Determine the [X, Y] coordinate at the center of the cell enclosing the given text.  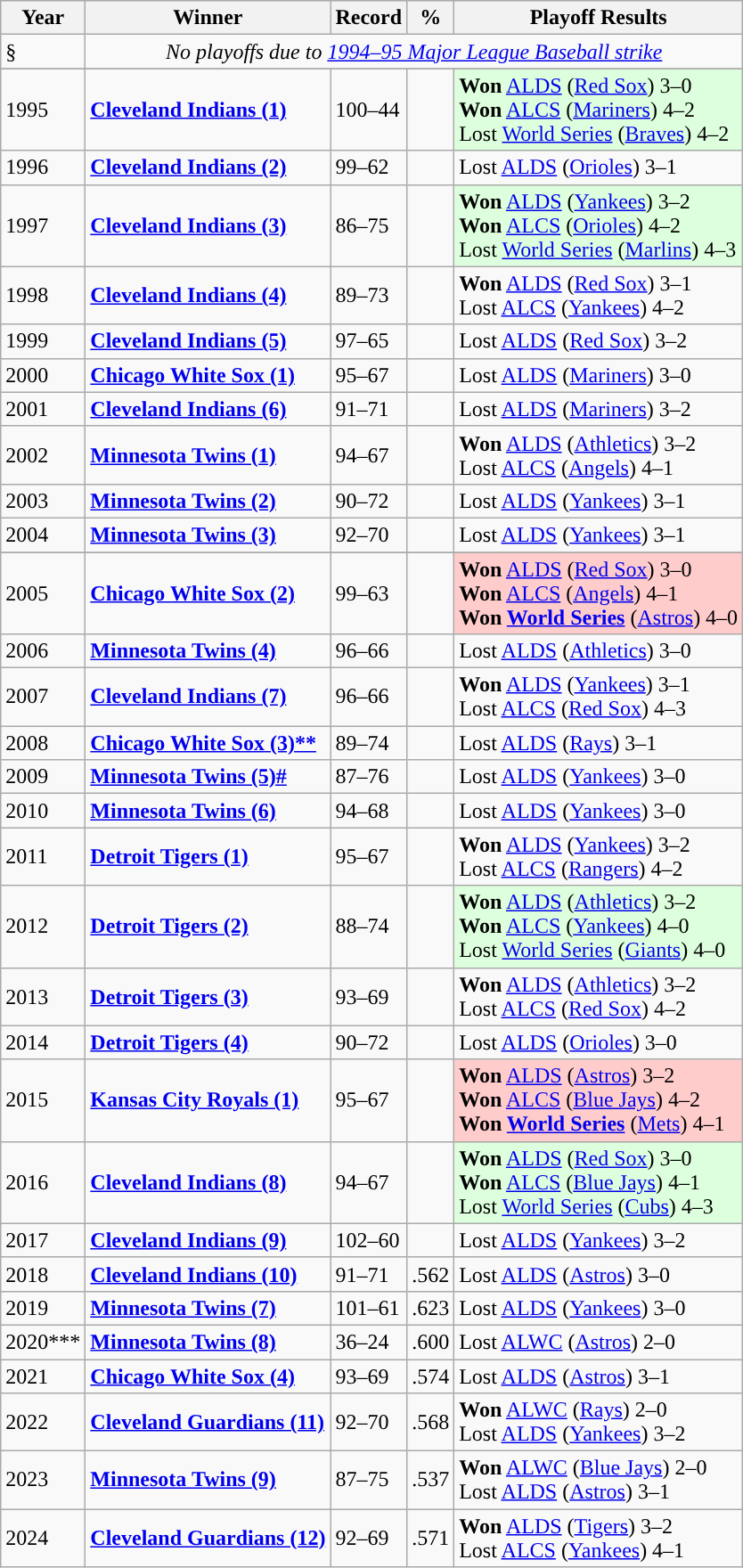
Cleveland Guardians (11) [208, 1422]
.562 [431, 1274]
2020*** [43, 1342]
Cleveland Indians (1) [208, 110]
Lost ALWC (Astros) 2–0 [599, 1342]
Lost ALDS (Red Sox) 3–2 [599, 341]
2022 [43, 1422]
Minnesota Twins (3) [208, 535]
Cleveland Guardians (12) [208, 1538]
Lost ALDS (Astros) 3–0 [599, 1274]
Cleveland Indians (2) [208, 167]
Won ALDS (Tigers) 3–2Lost ALCS (Yankees) 4–1 [599, 1538]
Lost ALDS (Orioles) 3–1 [599, 167]
Won ALDS (Athletics) 3–2Won ALCS (Yankees) 4–0Lost World Series (Giants) 4–0 [599, 927]
2012 [43, 927]
No playoffs due to 1994–95 Major League Baseball strike [414, 52]
Won ALDS (Athletics) 3–2Lost ALCS (Red Sox) 4–2 [599, 996]
1999 [43, 341]
87–76 [369, 777]
Chicago White Sox (1) [208, 375]
Lost ALDS (Mariners) 3–2 [599, 409]
89–74 [369, 743]
Won ALDS (Yankees) 3–2Lost ALCS (Rangers) 4–2 [599, 857]
86–75 [369, 225]
Lost ALDS (Yankees) 3–2 [599, 1240]
Chicago White Sox (4) [208, 1376]
Detroit Tigers (3) [208, 996]
Minnesota Twins (5)# [208, 777]
2001 [43, 409]
2000 [43, 375]
Won ALDS (Red Sox) 3–0Won ALCS (Angels) 4–1Won World Series (Astros) 4–0 [599, 593]
36–24 [369, 1342]
Cleveland Indians (4) [208, 296]
.574 [431, 1376]
Cleveland Indians (5) [208, 341]
2005 [43, 593]
2016 [43, 1182]
Won ALDS (Red Sox) 3–0Won ALCS (Mariners) 4–2Lost World Series (Braves) 4–2 [599, 110]
89–73 [369, 296]
Lost ALDS (Astros) 3–1 [599, 1376]
2008 [43, 743]
Won ALDS (Yankees) 3–1Lost ALCS (Red Sox) 4–3 [599, 697]
Won ALDS (Red Sox) 3–1Lost ALCS (Yankees) 4–2 [599, 296]
2024 [43, 1538]
2009 [43, 777]
2018 [43, 1274]
Chicago White Sox (3)** [208, 743]
.571 [431, 1538]
Playoff Results [599, 18]
Cleveland Indians (7) [208, 697]
101–61 [369, 1308]
Won ALDS (Yankees) 3–2Won ALCS (Orioles) 4–2Lost World Series (Marlins) 4–3 [599, 225]
Lost ALDS (Mariners) 3–0 [599, 375]
§ [43, 52]
92–69 [369, 1538]
2021 [43, 1376]
Won ALDS (Athletics) 3–2Lost ALCS (Angels) 4–1 [599, 454]
2004 [43, 535]
Won ALDS (Red Sox) 3–0Won ALCS (Blue Jays) 4–1Lost World Series (Cubs) 4–3 [599, 1182]
Minnesota Twins (6) [208, 811]
2011 [43, 857]
Kansas City Royals (1) [208, 1100]
Lost ALDS (Rays) 3–1 [599, 743]
Won ALDS (Astros) 3–2Won ALCS (Blue Jays) 4–2Won World Series (Mets) 4–1 [599, 1100]
2015 [43, 1100]
Won ALWC (Rays) 2–0Lost ALDS (Yankees) 3–2 [599, 1422]
Minnesota Twins (7) [208, 1308]
Cleveland Indians (8) [208, 1182]
Minnesota Twins (9) [208, 1481]
100–44 [369, 110]
Cleveland Indians (6) [208, 409]
Year [43, 18]
.623 [431, 1308]
Cleveland Indians (9) [208, 1240]
102–60 [369, 1240]
Minnesota Twins (2) [208, 501]
.600 [431, 1342]
% [431, 18]
2010 [43, 811]
.537 [431, 1481]
Winner [208, 18]
1996 [43, 167]
Lost ALDS (Athletics) 3–0 [599, 651]
Record [369, 18]
2002 [43, 454]
Cleveland Indians (10) [208, 1274]
94–68 [369, 811]
Lost ALDS (Orioles) 3–0 [599, 1042]
99–62 [369, 167]
Cleveland Indians (3) [208, 225]
Minnesota Twins (4) [208, 651]
2014 [43, 1042]
1995 [43, 110]
2003 [43, 501]
Detroit Tigers (2) [208, 927]
2017 [43, 1240]
2007 [43, 697]
2013 [43, 996]
.568 [431, 1422]
Won ALWC (Blue Jays) 2–0Lost ALDS (Astros) 3–1 [599, 1481]
Minnesota Twins (1) [208, 454]
2006 [43, 651]
Chicago White Sox (2) [208, 593]
Minnesota Twins (8) [208, 1342]
99–63 [369, 593]
2023 [43, 1481]
88–74 [369, 927]
97–65 [369, 341]
2019 [43, 1308]
87–75 [369, 1481]
1998 [43, 296]
1997 [43, 225]
Detroit Tigers (1) [208, 857]
Detroit Tigers (4) [208, 1042]
